Capture the cell that displays the provided text and extract its (X, Y) central coordinate. 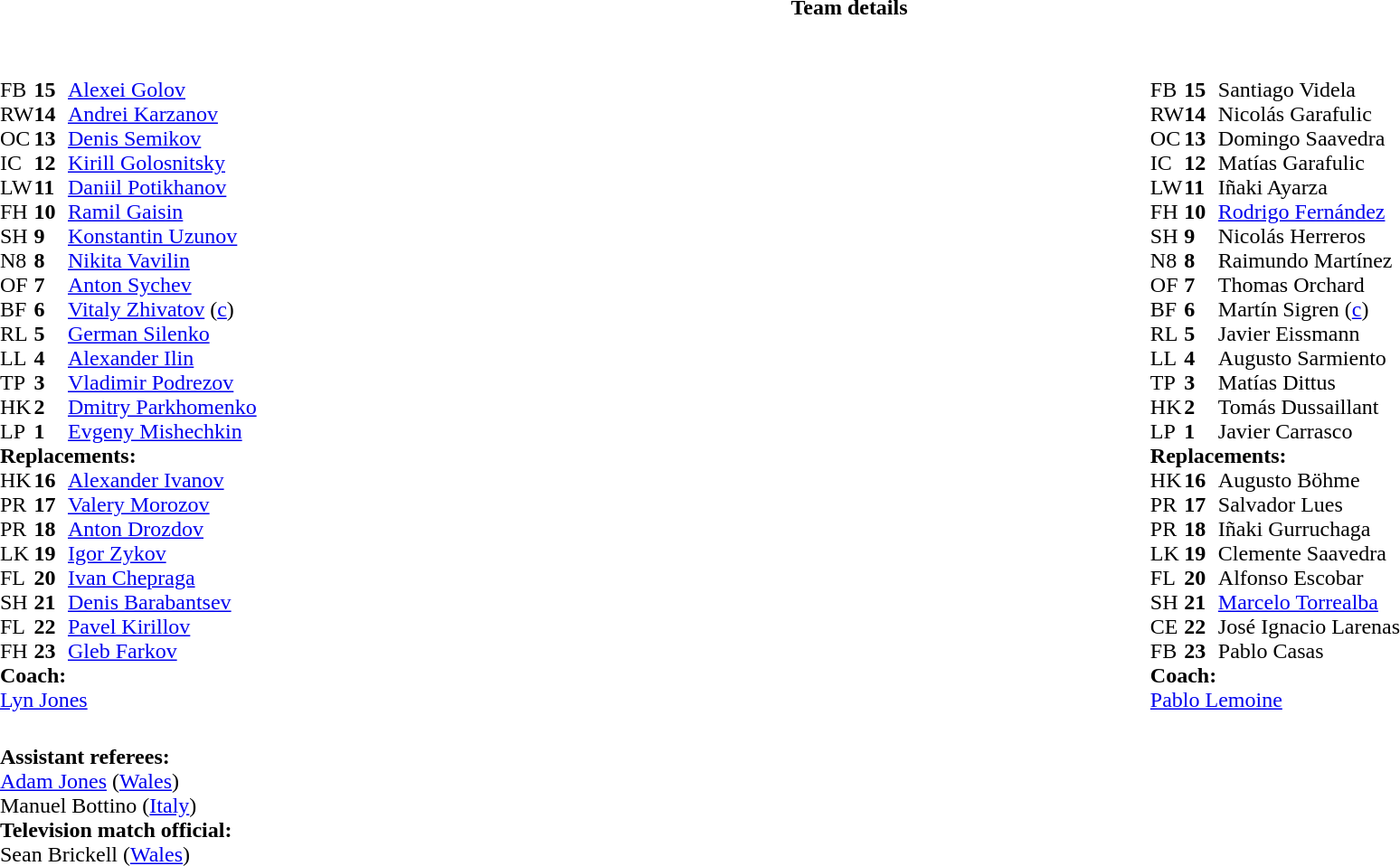
Nicolás Herreros (1310, 237)
Tomás Dussaillant (1310, 407)
Anton Drozdov (163, 530)
Konstantin Uzunov (163, 237)
Iñaki Gurruchaga (1310, 530)
Nikita Vavilin (163, 260)
Vladimir Podrezov (163, 383)
Thomas Orchard (1310, 286)
Alexander Ivanov (163, 481)
Santiago Videla (1310, 90)
Kirill Golosnitsky (163, 163)
Lyn Jones (128, 700)
CE (1168, 627)
Raimundo Martínez (1310, 260)
Javier Carrasco (1310, 432)
Marcelo Torrealba (1310, 602)
Nicolás Garafulic (1310, 114)
Ivan Chepraga (163, 579)
Pablo Casas (1310, 651)
Martín Sigren (c) (1310, 309)
Valery Morozov (163, 504)
Denis Barabantsev (163, 602)
Salvador Lues (1310, 504)
Anton Sychev (163, 286)
Alfonso Escobar (1310, 579)
Igor Zykov (163, 553)
Daniil Potikhanov (163, 188)
Matías Garafulic (1310, 163)
Matías Dittus (1310, 383)
Alexei Golov (163, 90)
Gleb Farkov (163, 651)
Iñaki Ayarza (1310, 188)
Clemente Saavedra (1310, 553)
Andrei Karzanov (163, 114)
German Silenko (163, 334)
Javier Eissmann (1310, 334)
Denis Semikov (163, 139)
Pavel Kirillov (163, 627)
Augusto Böhme (1310, 481)
Pablo Lemoine (1275, 700)
Rodrigo Fernández (1310, 212)
José Ignacio Larenas (1310, 627)
Domingo Saavedra (1310, 139)
Evgeny Mishechkin (163, 432)
Vitaly Zhivatov (c) (163, 309)
Augusto Sarmiento (1310, 358)
Ramil Gaisin (163, 212)
Dmitry Parkhomenko (163, 407)
Alexander Ilin (163, 358)
